Return [X, Y] of the center of cell containing provided text 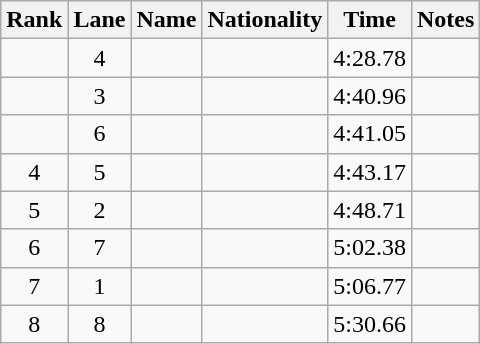
1 [100, 286]
Name [166, 20]
Nationality [265, 20]
Rank [34, 20]
4:48.71 [370, 210]
Time [370, 20]
4:40.96 [370, 96]
2 [100, 210]
Notes [445, 20]
5:30.66 [370, 324]
4:41.05 [370, 134]
Lane [100, 20]
3 [100, 96]
5:06.77 [370, 286]
5:02.38 [370, 248]
4:28.78 [370, 58]
4:43.17 [370, 172]
